Pinpoint the cell where the given text exists, returning its [X, Y] midpoint coordinate. 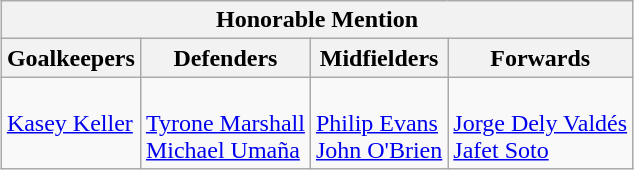
Goalkeepers [70, 58]
Defenders [225, 58]
Honorable Mention [316, 20]
Philip Evans John O'Brien [378, 123]
Midfielders [378, 58]
Tyrone Marshall Michael Umaña [225, 123]
Kasey Keller [70, 123]
Jorge Dely Valdés Jafet Soto [540, 123]
Forwards [540, 58]
